Determine the [x, y] coordinate at the center of the cell enclosing the given text.  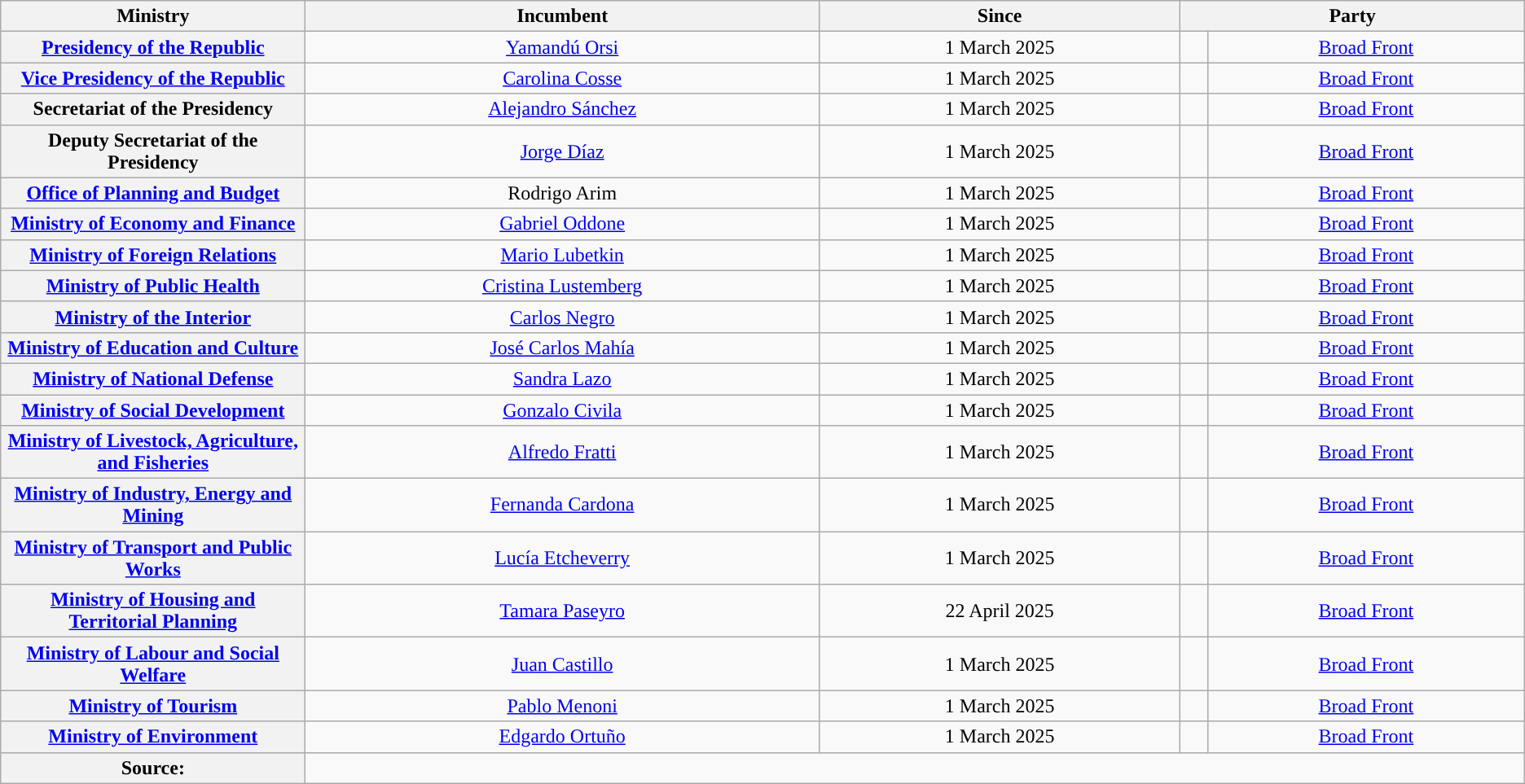
Source: [153, 768]
Ministry of the Interior [153, 317]
Secretariat of the Presidency [153, 109]
Gabriel Oddone [562, 224]
Vice Presidency of the Republic [153, 78]
Mario Lubetkin [562, 255]
Ministry of Foreign Relations [153, 255]
Incumbent [562, 16]
Ministry of Social Development [153, 410]
Carolina Cosse [562, 78]
Rodrigo Arim [562, 193]
Yamandú Orsi [562, 47]
Lucía Etcheverry [562, 558]
Cristina Lustemberg [562, 286]
Juan Castillo [562, 664]
Pablo Menoni [562, 706]
Ministry of Tourism [153, 706]
Ministry of Economy and Finance [153, 224]
Ministry of Transport and Public Works [153, 558]
Ministry of Environment [153, 737]
Ministry of Education and Culture [153, 348]
Since [999, 16]
José Carlos Mahía [562, 348]
Alfredo Fratti [562, 453]
Gonzalo Civila [562, 410]
Ministry of Public Health [153, 286]
Tamara Paseyro [562, 611]
Sandra Lazo [562, 379]
Office of Planning and Budget [153, 193]
Ministry of Labour and Social Welfare [153, 664]
Edgardo Ortuño [562, 737]
Carlos Negro [562, 317]
Party [1352, 16]
Ministry of Industry, Energy and Mining [153, 505]
Fernanda Cardona [562, 505]
Deputy Secretariat of the Presidency [153, 151]
Ministry of National Defense [153, 379]
Ministry of Livestock, Agriculture, and Fisheries [153, 453]
22 April 2025 [999, 611]
Ministry [153, 16]
Ministry of Housing and Territorial Planning [153, 611]
Presidency of the Republic [153, 47]
Jorge Díaz [562, 151]
Alejandro Sánchez [562, 109]
